For the text-containing cell, return its midpoint in [x, y] coordinate format. 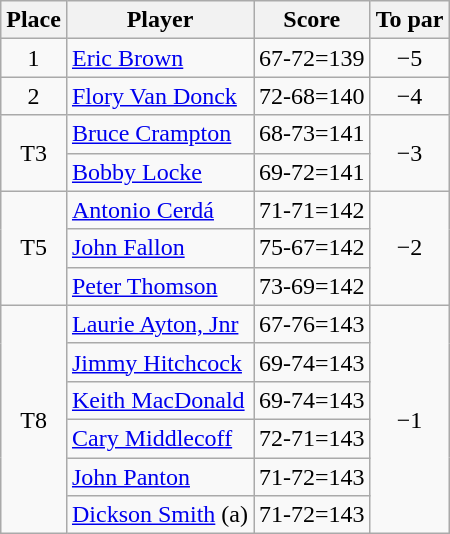
John Fallon [160, 248]
T5 [34, 248]
73-69=142 [312, 286]
Bobby Locke [160, 172]
67-72=139 [312, 58]
Cary Middlecoff [160, 438]
Dickson Smith (a) [160, 515]
Player [160, 20]
Peter Thomson [160, 286]
Jimmy Hitchcock [160, 362]
71-71=142 [312, 210]
75-67=142 [312, 248]
Antonio Cerdá [160, 210]
Bruce Crampton [160, 134]
T8 [34, 419]
T3 [34, 153]
Place [34, 20]
Eric Brown [160, 58]
2 [34, 96]
69-72=141 [312, 172]
−3 [410, 153]
Keith MacDonald [160, 400]
Flory Van Donck [160, 96]
−5 [410, 58]
Laurie Ayton, Jnr [160, 324]
1 [34, 58]
Score [312, 20]
−4 [410, 96]
68-73=141 [312, 134]
−2 [410, 248]
72-71=143 [312, 438]
John Panton [160, 477]
−1 [410, 419]
To par [410, 20]
67-76=143 [312, 324]
72-68=140 [312, 96]
